Capture the cell that displays the provided text and extract its [x, y] central coordinate. 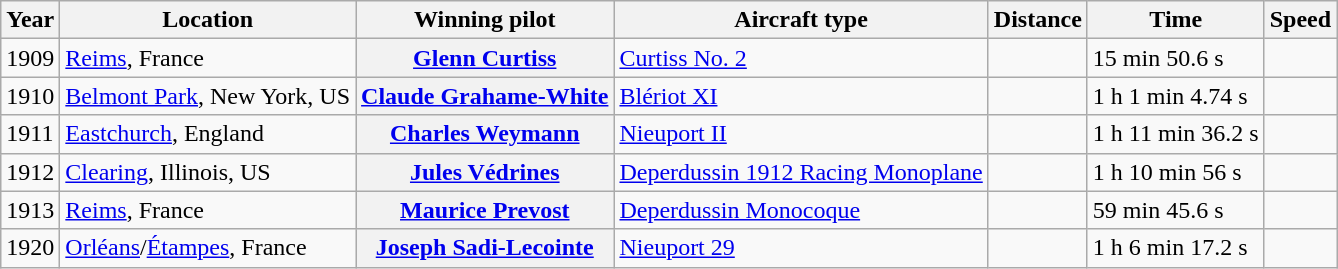
1913 [30, 210]
Eastchurch, England [208, 134]
Curtiss No. 2 [801, 58]
1909 [30, 58]
Nieuport II [801, 134]
Year [30, 20]
Maurice Prevost [485, 210]
Distance [1038, 20]
Jules Védrines [485, 172]
Aircraft type [801, 20]
Belmont Park, New York, US [208, 96]
Orléans/Étampes, France [208, 248]
Charles Weymann [485, 134]
Blériot XI [801, 96]
1 h 6 min 17.2 s [1176, 248]
Winning pilot [485, 20]
Speed [1300, 20]
Glenn Curtiss [485, 58]
Claude Grahame-White [485, 96]
Nieuport 29 [801, 248]
1 h 1 min 4.74 s [1176, 96]
1911 [30, 134]
1910 [30, 96]
1920 [30, 248]
Location [208, 20]
Deperdussin 1912 Racing Monoplane [801, 172]
15 min 50.6 s [1176, 58]
1 h 10 min 56 s [1176, 172]
Joseph Sadi-Lecointe [485, 248]
59 min 45.6 s [1176, 210]
1912 [30, 172]
Deperdussin Monocoque [801, 210]
1 h 11 min 36.2 s [1176, 134]
Clearing, Illinois, US [208, 172]
Time [1176, 20]
